Pinpoint the cell where the given text exists, returning its [x, y] midpoint coordinate. 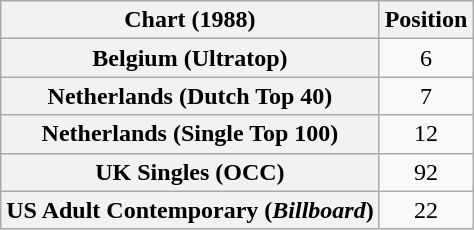
US Adult Contemporary (Billboard) [190, 210]
UK Singles (OCC) [190, 172]
Belgium (Ultratop) [190, 58]
92 [426, 172]
22 [426, 210]
Netherlands (Dutch Top 40) [190, 96]
Netherlands (Single Top 100) [190, 134]
7 [426, 96]
Chart (1988) [190, 20]
Position [426, 20]
6 [426, 58]
12 [426, 134]
